Pinpoint the cell where the given text exists, returning its (x, y) midpoint coordinate. 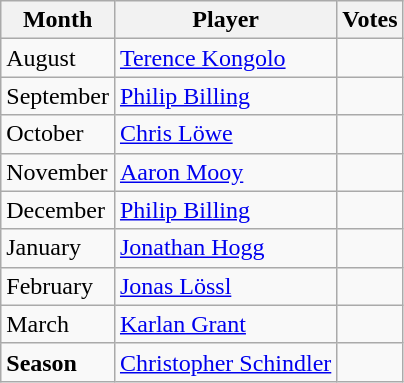
March (58, 324)
Terence Kongolo (225, 58)
Player (225, 20)
Month (58, 20)
Chris Löwe (225, 134)
Karlan Grant (225, 324)
Jonas Lössl (225, 286)
Votes (370, 20)
October (58, 134)
Season (58, 362)
August (58, 58)
December (58, 210)
Christopher Schindler (225, 362)
November (58, 172)
February (58, 286)
September (58, 96)
January (58, 248)
Aaron Mooy (225, 172)
Jonathan Hogg (225, 248)
